Identify which cell holds the provided text, then report its (X, Y) central coordinate. 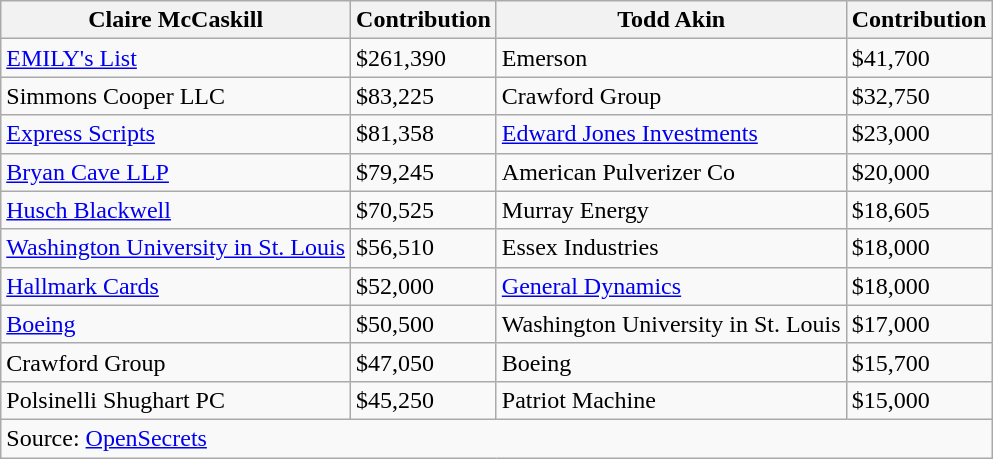
$83,225 (424, 96)
$18,605 (919, 210)
Todd Akin (671, 20)
Express Scripts (176, 134)
$15,700 (919, 362)
Claire McCaskill (176, 20)
Hallmark Cards (176, 286)
$79,245 (424, 172)
Husch Blackwell (176, 210)
Source: OpenSecrets (496, 438)
Murray Energy (671, 210)
$17,000 (919, 324)
$15,000 (919, 400)
EMILY's List (176, 58)
Emerson (671, 58)
$52,000 (424, 286)
$50,500 (424, 324)
$23,000 (919, 134)
Edward Jones Investments (671, 134)
$41,700 (919, 58)
$81,358 (424, 134)
Patriot Machine (671, 400)
American Pulverizer Co (671, 172)
General Dynamics (671, 286)
Essex Industries (671, 248)
$70,525 (424, 210)
$261,390 (424, 58)
$56,510 (424, 248)
$32,750 (919, 96)
Polsinelli Shughart PC (176, 400)
Bryan Cave LLP (176, 172)
Simmons Cooper LLC (176, 96)
$20,000 (919, 172)
$45,250 (424, 400)
$47,050 (424, 362)
